Search for the cell housing the specified text and yield its [X, Y] center coordinate. 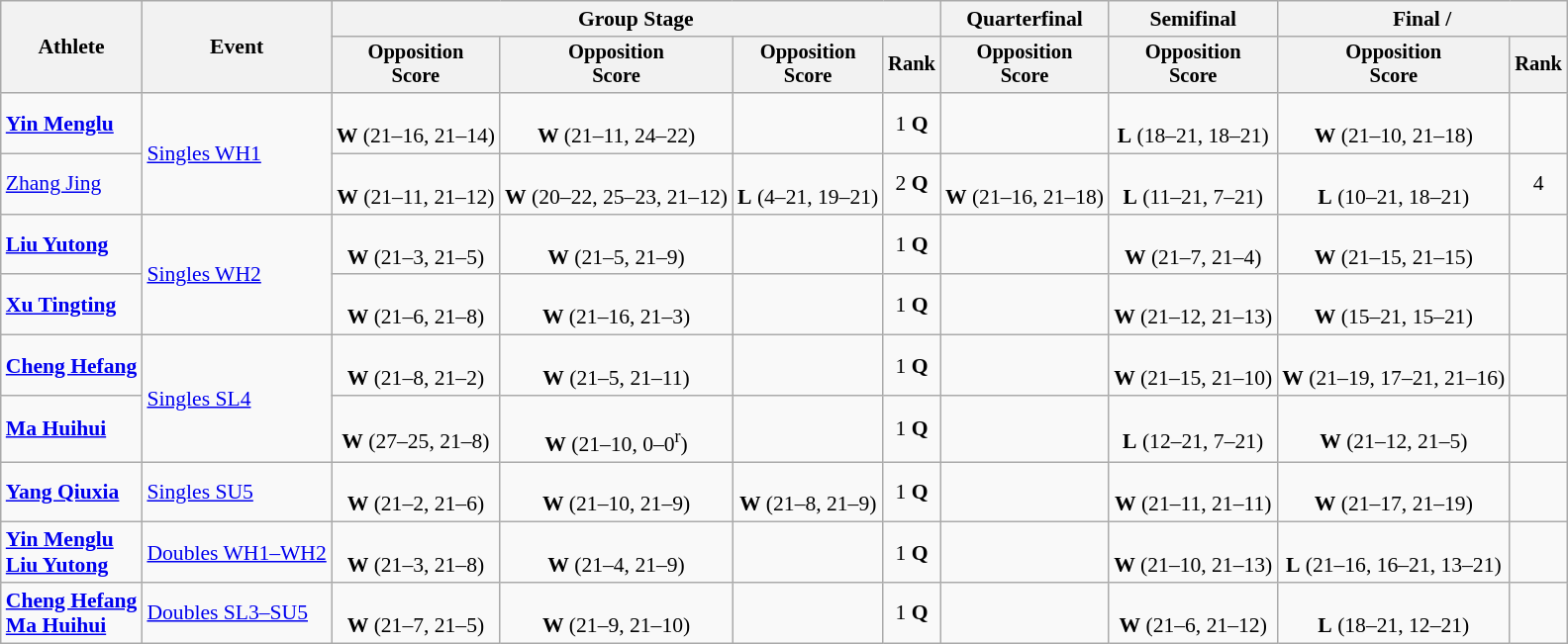
L (12–21, 7–21) [1193, 429]
W (21–12, 21–5) [1394, 429]
L (18–21, 18–21) [1193, 123]
W (21–16, 21–3) [616, 305]
W (21–8, 21–2) [416, 366]
W (20–22, 25–23, 21–12) [616, 184]
Xu Tingting [71, 305]
W (21–19, 17–21, 21–16) [1394, 366]
L (10–21, 18–21) [1394, 184]
Group Stage [636, 19]
W (21–4, 21–9) [616, 552]
Ma Huihui [71, 429]
W (21–9, 21–10) [616, 613]
Singles SL4 [236, 399]
W (21–15, 21–10) [1193, 366]
Athlete [71, 47]
W (21–10, 21–18) [1394, 123]
W (21–3, 21–5) [416, 245]
Yang Qiuxia [71, 493]
Singles WH1 [236, 153]
W (21–10, 21–9) [616, 493]
4 [1538, 184]
W (21–3, 21–8) [416, 552]
L (11–21, 7–21) [1193, 184]
W (21–5, 21–11) [616, 366]
Doubles SL3–SU5 [236, 613]
W (21–11, 21–11) [1193, 493]
W (27–25, 21–8) [416, 429]
2 Q [912, 184]
W (21–11, 24–22) [616, 123]
Cheng HefangMa Huihui [71, 613]
Yin MengluLiu Yutong [71, 552]
Singles WH2 [236, 275]
Singles SU5 [236, 493]
W (21–17, 21–19) [1394, 493]
W (21–10, 0–0r) [616, 429]
L (21–16, 16–21, 13–21) [1394, 552]
Semifinal [1193, 19]
W (21–6, 21–8) [416, 305]
W (21–7, 21–5) [416, 613]
W (21–5, 21–9) [616, 245]
W (21–16, 21–14) [416, 123]
W (21–7, 21–4) [1193, 245]
Liu Yutong [71, 245]
Quarterfinal [1025, 19]
Final / [1421, 19]
Zhang Jing [71, 184]
L (4–21, 19–21) [808, 184]
W (21–15, 21–15) [1394, 245]
W (21–10, 21–13) [1193, 552]
L (18–21, 12–21) [1394, 613]
W (21–12, 21–13) [1193, 305]
W (21–2, 21–6) [416, 493]
W (21–6, 21–12) [1193, 613]
W (21–16, 21–18) [1025, 184]
Yin Menglu [71, 123]
Event [236, 47]
Cheng Hefang [71, 366]
W (21–11, 21–12) [416, 184]
W (15–21, 15–21) [1394, 305]
W (21–8, 21–9) [808, 493]
Doubles WH1–WH2 [236, 552]
